Identify which cell holds the provided text, then report its (X, Y) central coordinate. 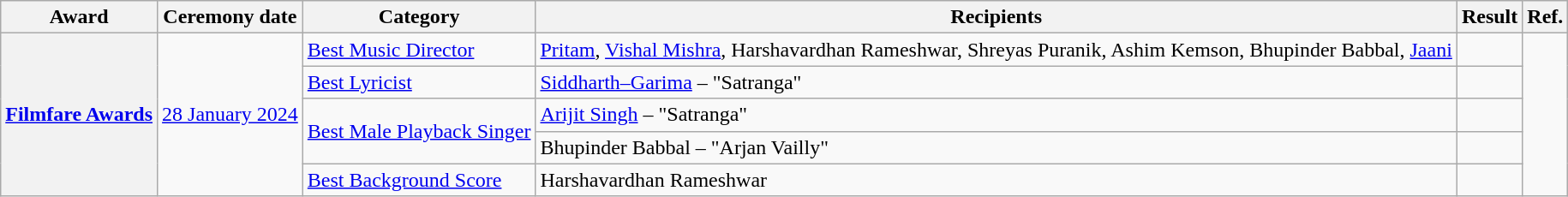
Pritam, Vishal Mishra, Harshavardhan Rameshwar, Shreyas Puranik, Ashim Kemson, Bhupinder Babbal, Jaani (996, 50)
Result (1489, 17)
Bhupinder Babbal – "Arjan Vailly" (996, 147)
Harshavardhan Rameshwar (996, 180)
Ref. (1546, 17)
28 January 2024 (230, 115)
Award (79, 17)
Best Male Playback Singer (419, 131)
Best Lyricist (419, 82)
Best Music Director (419, 50)
Filmfare Awards (79, 115)
Category (419, 17)
Ceremony date (230, 17)
Best Background Score (419, 180)
Recipients (996, 17)
Arijit Singh – "Satranga" (996, 115)
Siddharth–Garima – "Satranga" (996, 82)
